Capture the cell that displays the provided text and extract its [X, Y] central coordinate. 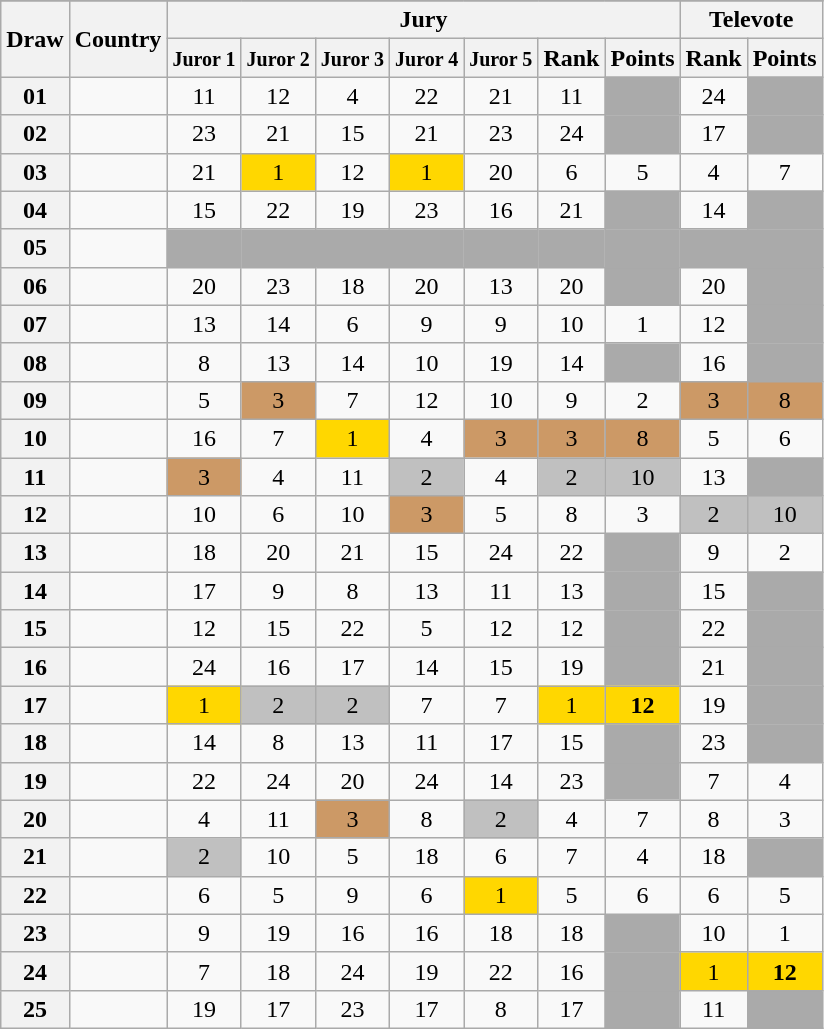
Juror 1 [204, 58]
09 [35, 400]
05 [35, 248]
06 [35, 286]
02 [35, 134]
Jury [424, 20]
04 [35, 210]
01 [35, 96]
Draw [35, 39]
25 [35, 1009]
Televote [751, 20]
08 [35, 362]
07 [35, 324]
Juror 2 [278, 58]
03 [35, 172]
Juror 5 [501, 58]
Juror 4 [426, 58]
Country [118, 39]
Juror 3 [352, 58]
